Locate the cell with the specified text and output its [x, y] center coordinate. 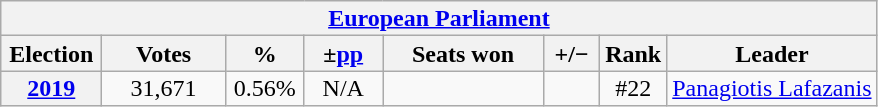
31,671 [164, 88]
#22 [634, 88]
Leader [772, 54]
Election [52, 54]
European Parliament [439, 18]
0.56% [264, 88]
% [264, 54]
Votes [164, 54]
N/A [344, 88]
Panagiotis Lafazanis [772, 88]
Seats won [462, 54]
±pp [344, 54]
+/− [572, 54]
2019 [52, 88]
Rank [634, 54]
